Capture the cell that displays the provided text and extract its (x, y) central coordinate. 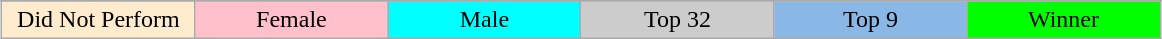
Male (484, 20)
Winner (1064, 20)
Did Not Perform (98, 20)
Top 32 (678, 20)
Female (292, 20)
Top 9 (870, 20)
